For the text-containing cell, return its midpoint in (X, Y) coordinate format. 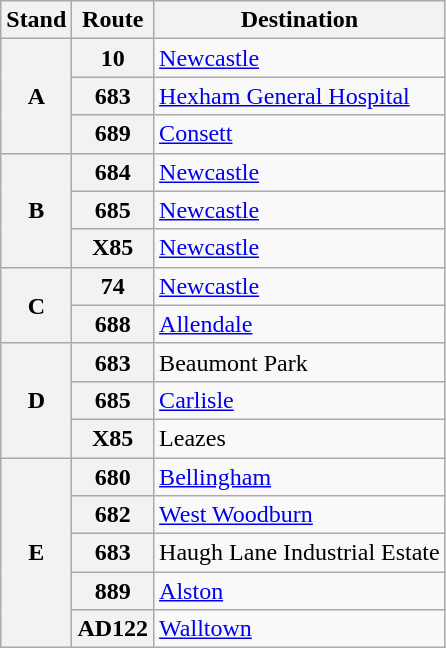
Allendale (300, 324)
AD122 (113, 629)
889 (113, 591)
B (36, 210)
74 (113, 286)
682 (113, 515)
Carlisle (300, 400)
689 (113, 134)
Consett (300, 134)
Hexham General Hospital (300, 96)
Stand (36, 20)
A (36, 96)
Route (113, 20)
Haugh Lane Industrial Estate (300, 553)
Alston (300, 591)
Leazes (300, 438)
C (36, 305)
E (36, 553)
D (36, 400)
10 (113, 58)
Walltown (300, 629)
Destination (300, 20)
West Woodburn (300, 515)
688 (113, 324)
684 (113, 172)
Beaumont Park (300, 362)
680 (113, 477)
Bellingham (300, 477)
